Scan for the cell matching the given text and deliver its (X, Y) coordinate at center. 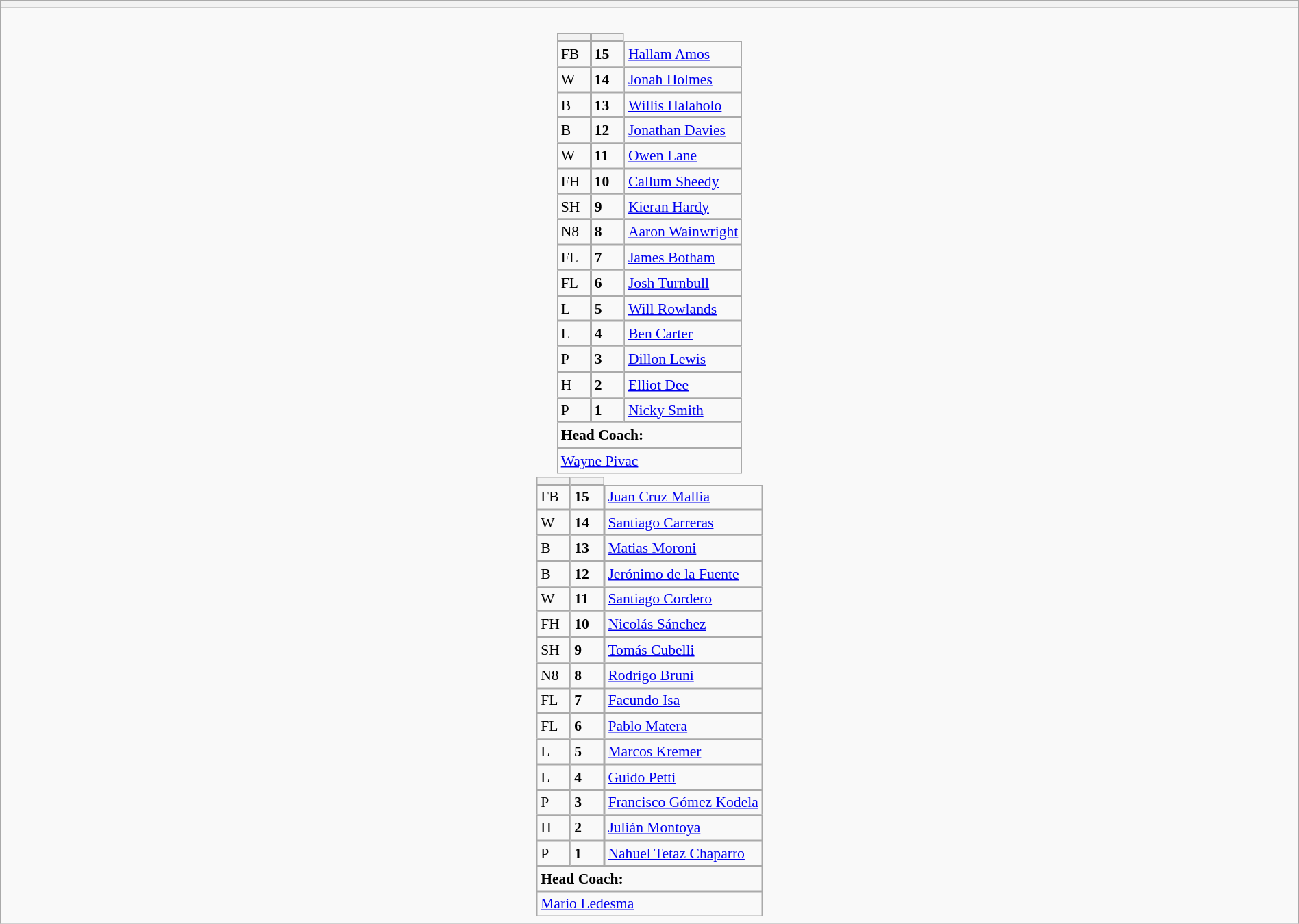
James Botham (683, 258)
Josh Turnbull (683, 282)
Jerónimo de la Fuente (684, 574)
Kieran Hardy (683, 207)
Wayne Pivac (649, 460)
Marcos Kremer (684, 752)
Rodrigo Bruni (684, 675)
Owen Lane (683, 156)
Tomás Cubelli (684, 649)
Matias Moroni (684, 548)
Ben Carter (683, 334)
Nicolás Sánchez (684, 625)
Juan Cruz Mallia (684, 497)
Francisco Gómez Kodela (684, 803)
Willis Halaholo (683, 105)
Facundo Isa (684, 700)
Hallam Amos (683, 53)
Santiago Carreras (684, 522)
Julián Montoya (684, 827)
Elliot Dee (683, 385)
Will Rowlands (683, 308)
Callum Sheedy (683, 181)
Dillon Lewis (683, 359)
Santiago Cordero (684, 599)
Aaron Wainwright (683, 232)
Mario Ledesma (649, 904)
Jonah Holmes (683, 79)
Jonathan Davies (683, 130)
Guido Petti (684, 777)
Nicky Smith (683, 410)
Nahuel Tetaz Chaparro (684, 853)
Pablo Matera (684, 726)
